For the text-containing cell, return its midpoint in [X, Y] coordinate format. 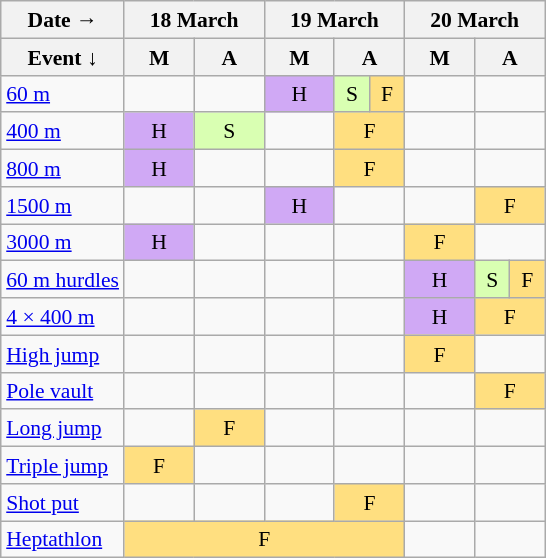
Heptathlon [62, 538]
Shot put [62, 502]
18 March [194, 20]
800 m [62, 168]
3000 m [62, 242]
60 m [62, 94]
1500 m [62, 204]
Event ↓ [62, 56]
400 m [62, 130]
Long jump [62, 428]
Pole vault [62, 390]
4 × 400 m [62, 316]
Date → [62, 20]
Triple jump [62, 464]
19 March [334, 20]
60 m hurdles [62, 280]
20 March [475, 20]
High jump [62, 354]
